Detect which cell encompasses the target text, then output its (x, y) center coordinate. 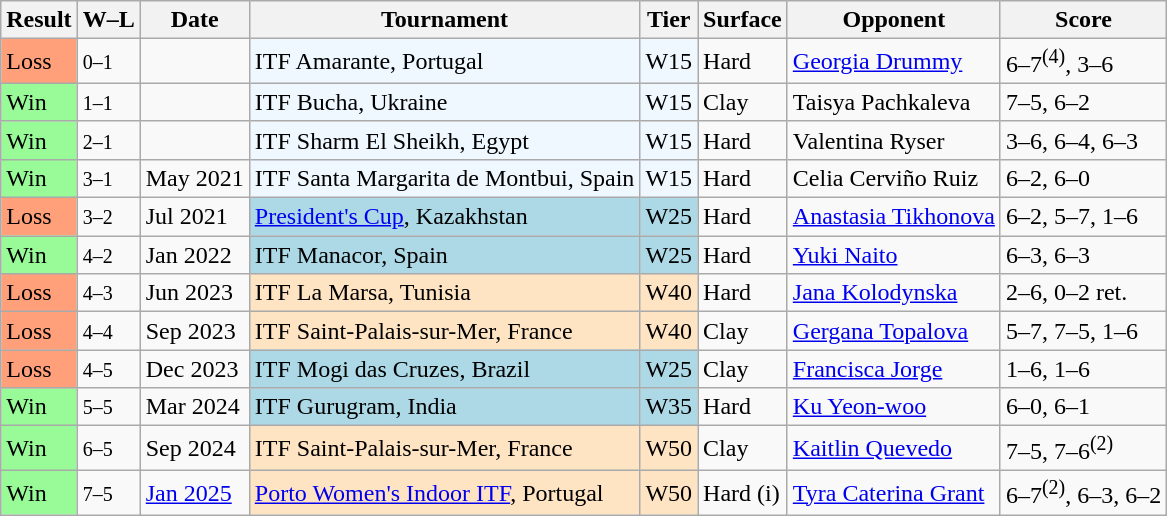
2–1 (108, 140)
6–3, 6–3 (1083, 255)
7–5, 7–6(2) (1083, 448)
Result (39, 20)
Jan 2025 (194, 492)
2–6, 0–2 ret. (1083, 293)
4–5 (108, 369)
Surface (743, 20)
3–2 (108, 217)
Opponent (894, 20)
Mar 2024 (194, 407)
3–6, 6–4, 6–3 (1083, 140)
ITF Manacor, Spain (444, 255)
4–3 (108, 293)
Date (194, 20)
Taisya Pachkaleva (894, 102)
Valentina Ryser (894, 140)
4–4 (108, 331)
Jana Kolodynska (894, 293)
1–1 (108, 102)
Sep 2024 (194, 448)
President's Cup, Kazakhstan (444, 217)
6–2, 5–7, 1–6 (1083, 217)
5–7, 7–5, 1–6 (1083, 331)
Gergana Topalova (894, 331)
Tournament (444, 20)
Porto Women's Indoor ITF, Portugal (444, 492)
Celia Cerviño Ruiz (894, 178)
Ku Yeon-woo (894, 407)
Tyra Caterina Grant (894, 492)
May 2021 (194, 178)
6–7(4), 3–6 (1083, 62)
ITF Sharm El Sheikh, Egypt (444, 140)
ITF Amarante, Portugal (444, 62)
Hard (i) (743, 492)
Score (1083, 20)
Jun 2023 (194, 293)
6–2, 6–0 (1083, 178)
Kaitlin Quevedo (894, 448)
6–5 (108, 448)
ITF Mogi das Cruzes, Brazil (444, 369)
7–5, 6–2 (1083, 102)
3–1 (108, 178)
Yuki Naito (894, 255)
7–5 (108, 492)
Dec 2023 (194, 369)
1–6, 1–6 (1083, 369)
W–L (108, 20)
Jul 2021 (194, 217)
ITF Santa Margarita de Montbui, Spain (444, 178)
6–0, 6–1 (1083, 407)
Francisca Jorge (894, 369)
Jan 2022 (194, 255)
0–1 (108, 62)
Sep 2023 (194, 331)
6–7(2), 6–3, 6–2 (1083, 492)
Georgia Drummy (894, 62)
W35 (669, 407)
Tier (669, 20)
ITF La Marsa, Tunisia (444, 293)
4–2 (108, 255)
ITF Gurugram, India (444, 407)
Anastasia Tikhonova (894, 217)
5–5 (108, 407)
ITF Bucha, Ukraine (444, 102)
